Detect which cell encompasses the target text, then output its (x, y) center coordinate. 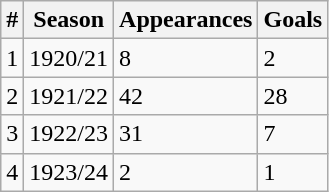
Goals (293, 20)
31 (186, 134)
3 (12, 134)
1920/21 (69, 58)
1921/22 (69, 96)
7 (293, 134)
42 (186, 96)
8 (186, 58)
1923/24 (69, 172)
28 (293, 96)
1922/23 (69, 134)
4 (12, 172)
Appearances (186, 20)
Season (69, 20)
# (12, 20)
